Identify which cell holds the provided text, then report its [X, Y] central coordinate. 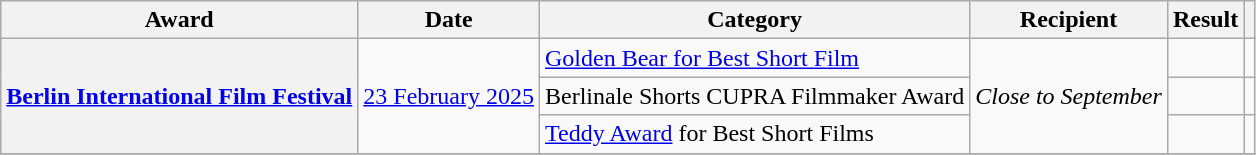
Date [449, 20]
Recipient [1069, 20]
Berlin International Film Festival [180, 96]
23 February 2025 [449, 96]
Result [1205, 20]
Category [755, 20]
Golden Bear for Best Short Film [755, 58]
Berlinale Shorts CUPRA Filmmaker Award [755, 96]
Teddy Award for Best Short Films [755, 134]
Close to September [1069, 96]
Award [180, 20]
